Provide the (x, y) coordinate of the cell's center where the given text is located.  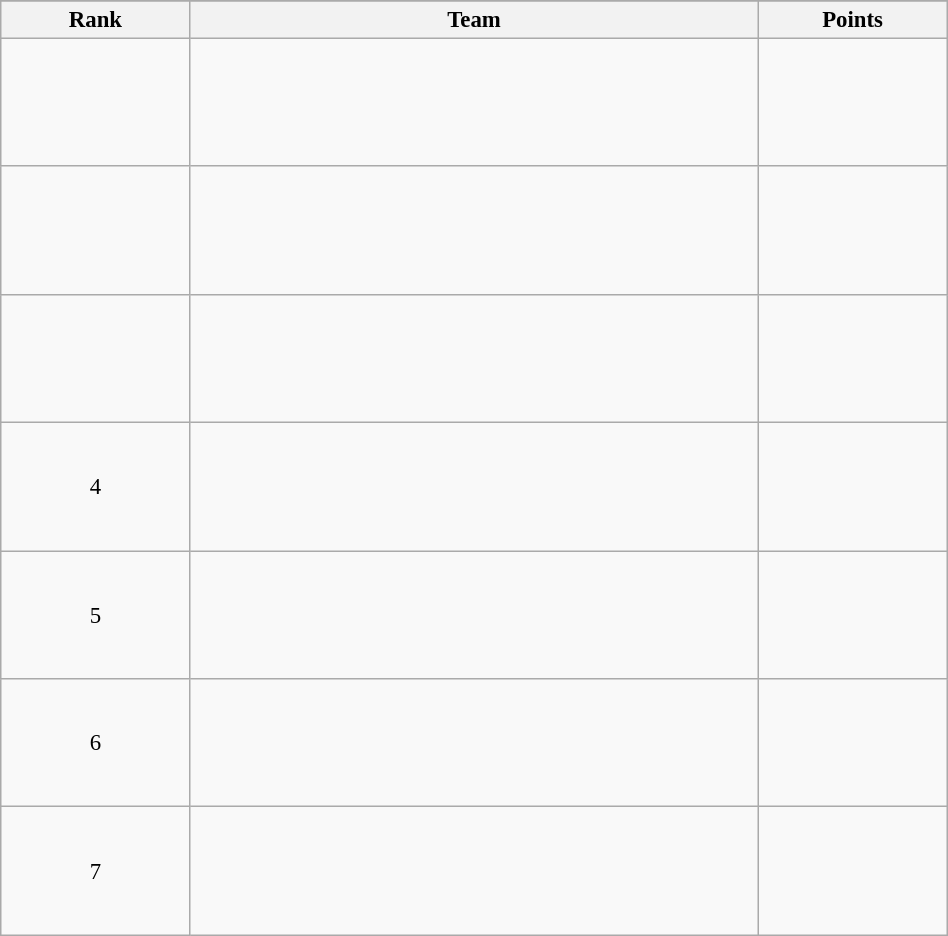
7 (96, 871)
Points (852, 20)
5 (96, 615)
4 (96, 487)
Team (474, 20)
6 (96, 743)
Rank (96, 20)
